Return the [X, Y] coordinate for the center point of the cell that contains the specified text.  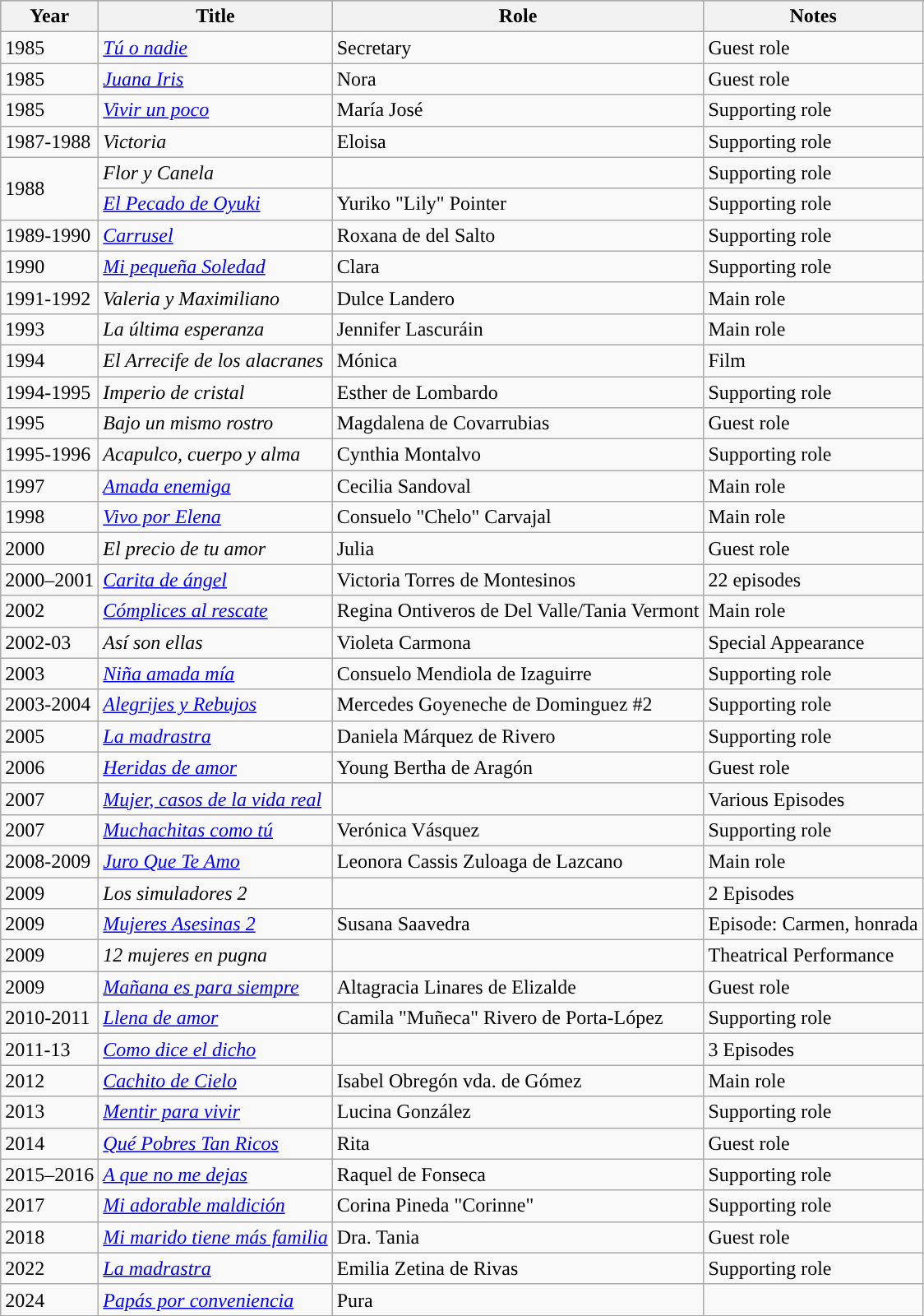
2002 [49, 611]
Acapulco, cuerpo y alma [215, 455]
Role [518, 16]
A que no me dejas [215, 1175]
2017 [49, 1206]
2011-13 [49, 1050]
Title [215, 16]
Tú o nadie [215, 48]
Leonora Cassis Zuloaga de Lazcano [518, 861]
Mónica [518, 360]
Raquel de Fonseca [518, 1175]
1991-1992 [49, 298]
Carita de ángel [215, 580]
Corina Pineda "Corinne" [518, 1206]
2008-2009 [49, 861]
Secretary [518, 48]
Consuelo Mendiola de Izaguirre [518, 674]
Various Episodes [813, 799]
Juana Iris [215, 79]
Jennifer Lascuráin [518, 329]
Cómplices al rescate [215, 611]
Regina Ontiveros de Del Valle/Tania Vermont [518, 611]
Cynthia Montalvo [518, 455]
2000 [49, 549]
Violeta Carmona [518, 642]
1995-1996 [49, 455]
Esther de Lombardo [518, 392]
Llena de amor [215, 1018]
Mercedes Goyeneche de Dominguez #2 [518, 705]
22 episodes [813, 580]
2018 [49, 1237]
Juro Que Te Amo [215, 861]
Susana Saavedra [518, 924]
Valeria y Maximiliano [215, 298]
1994-1995 [49, 392]
Rita [518, 1143]
Qué Pobres Tan Ricos [215, 1143]
2010-2011 [49, 1018]
Heridas de amor [215, 767]
Lucina González [518, 1112]
2003 [49, 674]
Yuriko "Lily" Pointer [518, 204]
Magdalena de Covarrubias [518, 424]
Cecilia Sandoval [518, 486]
Julia [518, 549]
Roxana de del Salto [518, 235]
Mi marido tiene más familia [215, 1237]
Dra. Tania [518, 1237]
12 mujeres en pugna [215, 956]
2022 [49, 1268]
Theatrical Performance [813, 956]
2014 [49, 1143]
Episode: Carmen, honrada [813, 924]
2015–2016 [49, 1175]
Pura [518, 1300]
Muchachitas como tú [215, 830]
Eloisa [518, 141]
1989-1990 [49, 235]
El Pecado de Oyuki [215, 204]
2012 [49, 1081]
1995 [49, 424]
Niña amada mía [215, 674]
1990 [49, 266]
1988 [49, 188]
Alegrijes y Rebujos [215, 705]
Papás por conveniencia [215, 1300]
Verónica Vásquez [518, 830]
Consuelo "Chelo" Carvajal [518, 517]
Así son ellas [215, 642]
Victoria [215, 141]
Clara [518, 266]
Daniela Márquez de Rivero [518, 736]
Film [813, 360]
Vivir un poco [215, 110]
La última esperanza [215, 329]
2006 [49, 767]
Como dice el dicho [215, 1050]
El Arrecife de los alacranes [215, 360]
Camila "Muñeca" Rivero de Porta-López [518, 1018]
Notes [813, 16]
Amada enemiga [215, 486]
Victoria Torres de Montesinos [518, 580]
2000–2001 [49, 580]
Young Bertha de Aragón [518, 767]
Nora [518, 79]
2003-2004 [49, 705]
Emilia Zetina de Rivas [518, 1268]
2002-03 [49, 642]
Special Appearance [813, 642]
1998 [49, 517]
El precio de tu amor [215, 549]
2024 [49, 1300]
Mujeres Asesinas 2 [215, 924]
Dulce Landero [518, 298]
Imperio de cristal [215, 392]
1993 [49, 329]
Mi pequeña Soledad [215, 266]
2013 [49, 1112]
Mujer, casos de la vida real [215, 799]
Los simuladores 2 [215, 892]
María José [518, 110]
Vivo por Elena [215, 517]
2 Episodes [813, 892]
Flor y Canela [215, 173]
3 Episodes [813, 1050]
Bajo un mismo rostro [215, 424]
1997 [49, 486]
1987-1988 [49, 141]
Mentir para vivir [215, 1112]
Carrusel [215, 235]
Cachito de Cielo [215, 1081]
Mañana es para siempre [215, 987]
2005 [49, 736]
1994 [49, 360]
Mi adorable maldición [215, 1206]
Year [49, 16]
Altagracia Linares de Elizalde [518, 987]
Isabel Obregón vda. de Gómez [518, 1081]
